Extract the [x, y] coordinate from the center of the cell holding the provided text.  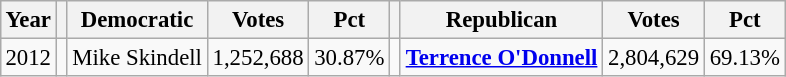
2012 [28, 57]
Terrence O'Donnell [501, 57]
69.13% [744, 57]
Mike Skindell [137, 57]
2,804,629 [654, 57]
30.87% [350, 57]
1,252,688 [258, 57]
Democratic [137, 20]
Republican [501, 20]
Year [28, 20]
